Find where the given text appears and provide that cell's center as [x, y] coordinate. 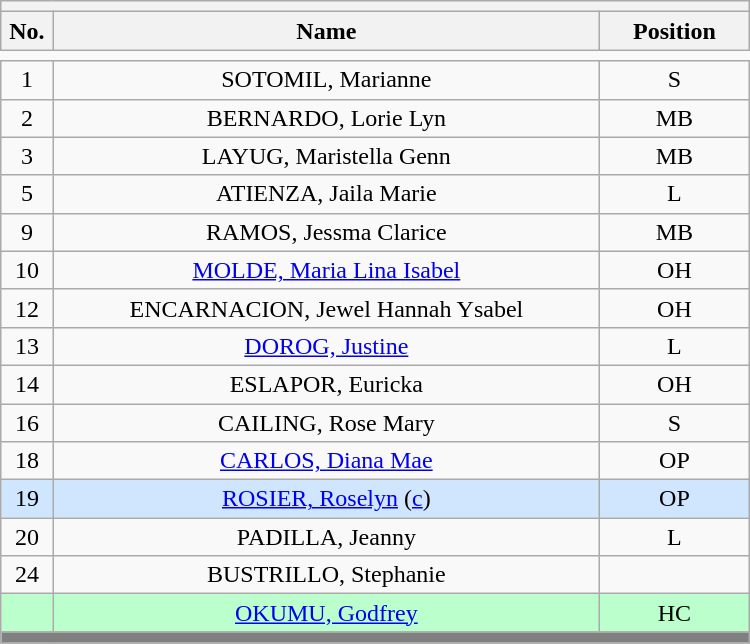
12 [27, 308]
LAYUG, Maristella Genn [326, 156]
10 [27, 270]
PADILLA, Jeanny [326, 537]
9 [27, 232]
HC [675, 613]
No. [27, 31]
13 [27, 346]
5 [27, 194]
ESLAPOR, Euricka [326, 384]
1 [27, 80]
14 [27, 384]
SOTOMIL, Marianne [326, 80]
24 [27, 575]
ATIENZA, Jaila Marie [326, 194]
ROSIER, Roselyn (c) [326, 499]
Position [675, 31]
Name [326, 31]
MOLDE, Maria Lina Isabel [326, 270]
BERNARDO, Lorie Lyn [326, 118]
20 [27, 537]
19 [27, 499]
ENCARNACION, Jewel Hannah Ysabel [326, 308]
OKUMU, Godfrey [326, 613]
16 [27, 423]
3 [27, 156]
RAMOS, Jessma Clarice [326, 232]
18 [27, 461]
2 [27, 118]
CAILING, Rose Mary [326, 423]
DOROG, Justine [326, 346]
CARLOS, Diana Mae [326, 461]
BUSTRILLO, Stephanie [326, 575]
